Capture the cell that displays the provided text and extract its (x, y) central coordinate. 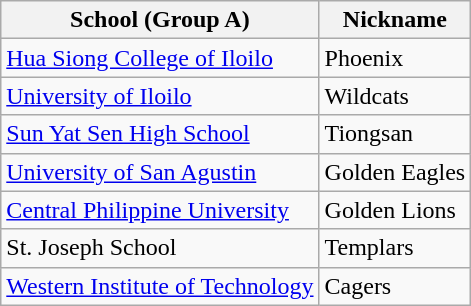
University of Iloilo (160, 96)
School (Group A) (160, 20)
Tiongsan (395, 134)
St. Joseph School (160, 248)
Western Institute of Technology (160, 286)
Sun Yat Sen High School (160, 134)
Golden Eagles (395, 172)
Wildcats (395, 96)
Hua Siong College of Iloilo (160, 58)
Cagers (395, 286)
Templars (395, 248)
Phoenix (395, 58)
University of San Agustin (160, 172)
Golden Lions (395, 210)
Central Philippine University (160, 210)
Nickname (395, 20)
